Return the [X, Y] coordinate for the center point of the cell that contains the specified text.  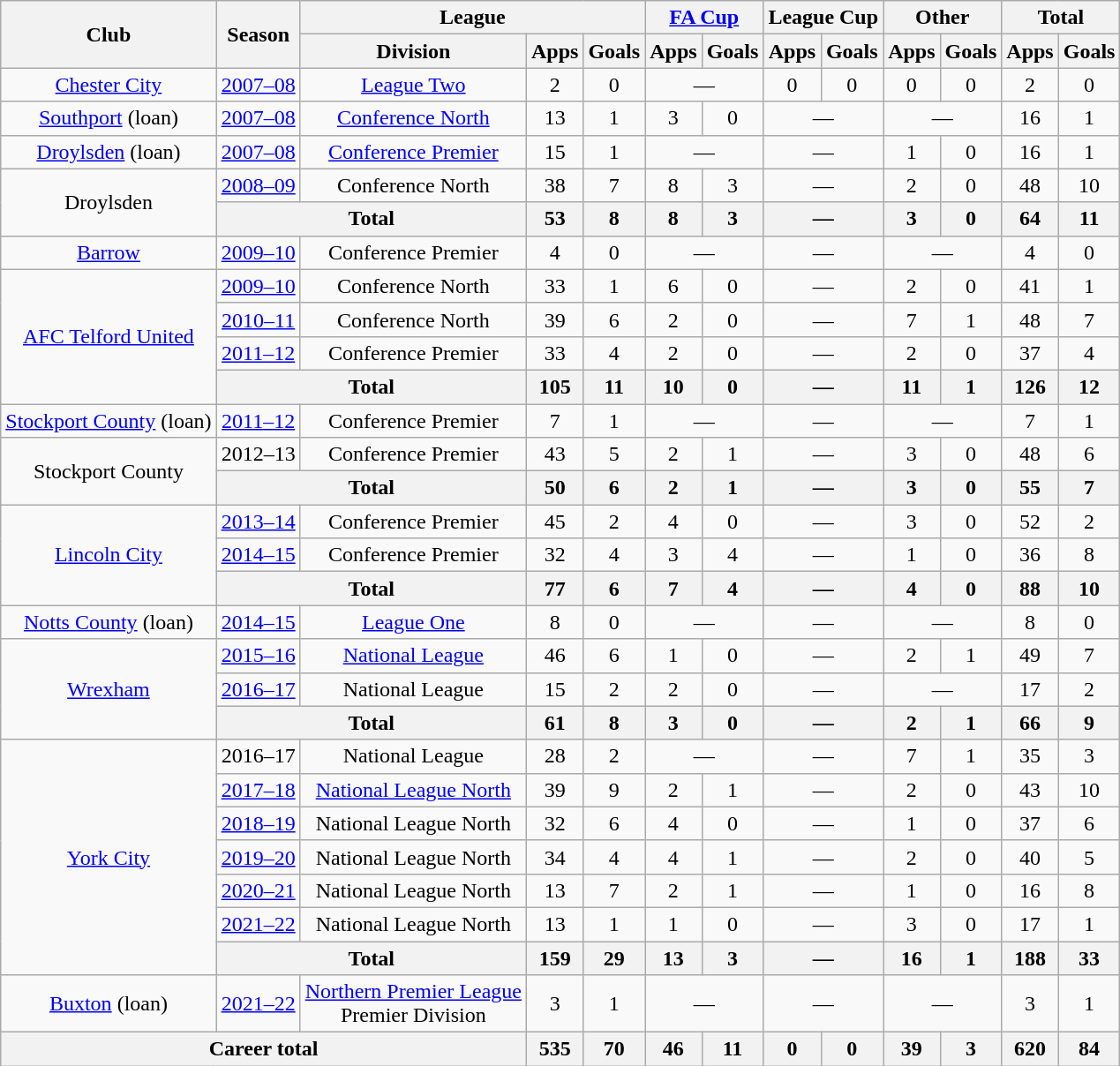
28 [554, 756]
88 [1030, 589]
2018–19 [258, 823]
Wrexham [109, 689]
40 [1030, 857]
2008–09 [258, 185]
2019–20 [258, 857]
League One [413, 622]
12 [1089, 387]
70 [614, 1049]
535 [554, 1049]
34 [554, 857]
Stockport County (loan) [109, 421]
Buxton (loan) [109, 1004]
FA Cup [704, 18]
35 [1030, 756]
53 [554, 219]
Northern Premier LeaguePremier Division [413, 1004]
105 [554, 387]
2013–14 [258, 522]
2017–18 [258, 790]
50 [554, 488]
2010–11 [258, 319]
2015–16 [258, 656]
Club [109, 34]
49 [1030, 656]
45 [554, 522]
Chester City [109, 85]
61 [554, 723]
55 [1030, 488]
52 [1030, 522]
Stockport County [109, 471]
Other [943, 18]
29 [614, 957]
League [472, 18]
League Two [413, 85]
2012–13 [258, 454]
41 [1030, 286]
126 [1030, 387]
66 [1030, 723]
84 [1089, 1049]
York City [109, 857]
Droylsden [109, 202]
Barrow [109, 252]
2020–21 [258, 890]
Season [258, 34]
Droylsden (loan) [109, 152]
Southport (loan) [109, 118]
77 [554, 589]
Division [413, 51]
36 [1030, 555]
159 [554, 957]
620 [1030, 1049]
League Cup [823, 18]
38 [554, 185]
Lincoln City [109, 555]
AFC Telford United [109, 336]
Notts County (loan) [109, 622]
188 [1030, 957]
64 [1030, 219]
Career total [264, 1049]
